Locate the cell with the specified text and output its (X, Y) center coordinate. 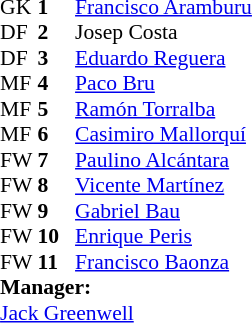
10 (57, 237)
Casimiro Mallorquí (164, 135)
Paco Bru (164, 83)
5 (57, 109)
Eduardo Reguera (164, 58)
11 (57, 262)
6 (57, 135)
Vicente Martínez (164, 185)
3 (57, 58)
2 (57, 33)
Gabriel Bau (164, 211)
8 (57, 185)
Francisco Baonza (164, 262)
Ramón Torralba (164, 109)
4 (57, 83)
Manager: (126, 287)
7 (57, 160)
Paulino Alcántara (164, 160)
Josep Costa (164, 33)
9 (57, 211)
Enrique Peris (164, 237)
